Identify which cell holds the provided text, then report its (x, y) central coordinate. 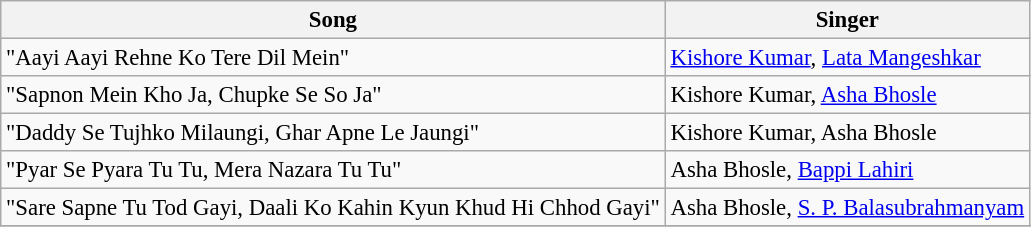
"Sare Sapne Tu Tod Gayi, Daali Ko Kahin Kyun Khud Hi Chhod Gayi" (333, 208)
"Aayi Aayi Rehne Ko Tere Dil Mein" (333, 58)
"Sapnon Mein Kho Ja, Chupke Se So Ja" (333, 95)
Asha Bhosle, S. P. Balasubrahmanyam (847, 208)
"Daddy Se Tujhko Milaungi, Ghar Apne Le Jaungi" (333, 133)
Song (333, 20)
Kishore Kumar, Lata Mangeshkar (847, 58)
"Pyar Se Pyara Tu Tu, Mera Nazara Tu Tu" (333, 170)
Asha Bhosle, Bappi Lahiri (847, 170)
Singer (847, 20)
